Provide the [x, y] coordinate of the cell's center where the given text is located.  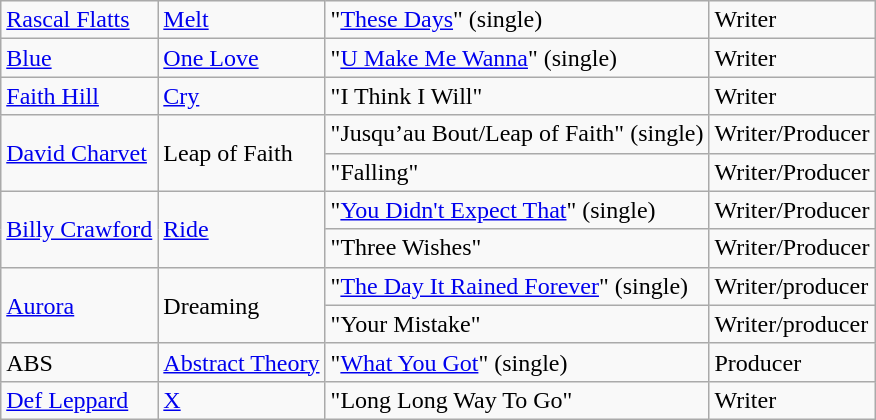
"Three Wishes" [517, 248]
Dreaming [242, 305]
"I Think I Will" [517, 96]
Blue [80, 58]
Abstract Theory [242, 362]
Ride [242, 229]
"Your Mistake" [517, 324]
Def Leppard [80, 400]
One Love [242, 58]
"U Make Me Wanna" (single) [517, 58]
"You Didn't Expect That" (single) [517, 210]
Producer [792, 362]
"What You Got" (single) [517, 362]
David Charvet [80, 153]
Faith Hill [80, 96]
Melt [242, 20]
"These Days" (single) [517, 20]
X [242, 400]
Aurora [80, 305]
"Long Long Way To Go" [517, 400]
Leap of Faith [242, 153]
Cry [242, 96]
"The Day It Rained Forever" (single) [517, 286]
Rascal Flatts [80, 20]
"Falling" [517, 172]
"Jusqu’au Bout/Leap of Faith" (single) [517, 134]
Billy Crawford [80, 229]
ABS [80, 362]
